Search for the cell housing the specified text and yield its [x, y] center coordinate. 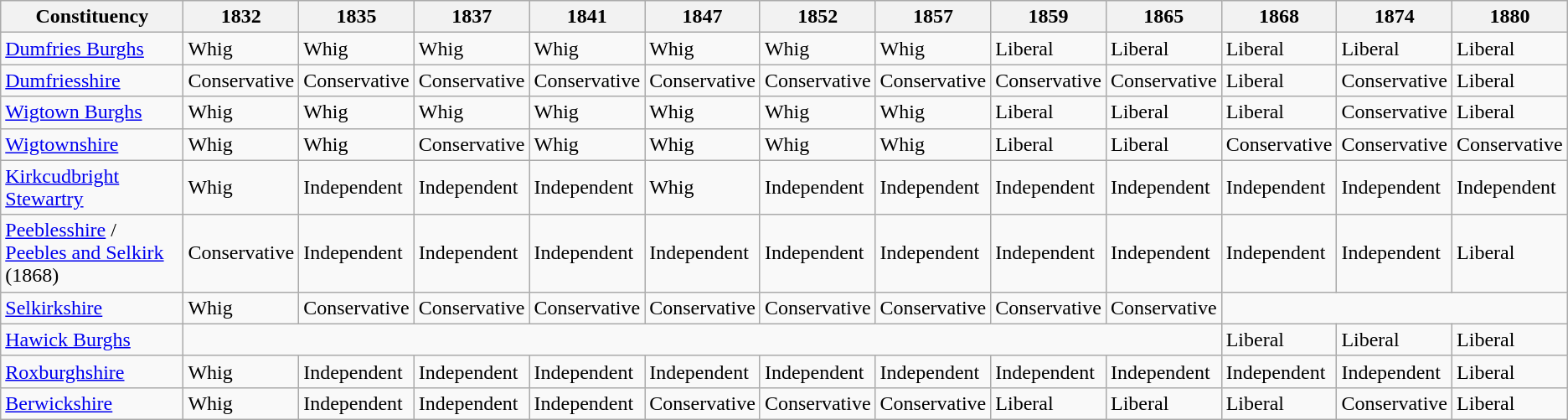
1852 [818, 17]
Wigtownshire [92, 144]
1880 [1510, 17]
Constituency [92, 17]
1868 [1279, 17]
Kirkcudbright Stewartry [92, 188]
1874 [1395, 17]
Hawick Burghs [92, 340]
Peeblesshire / Peebles and Selkirk (1868) [92, 253]
Selkirkshire [92, 308]
1832 [241, 17]
Roxburghshire [92, 371]
1841 [587, 17]
Dumfries Burghs [92, 49]
Wigtown Burghs [92, 112]
Berwickshire [92, 403]
1847 [703, 17]
1859 [1049, 17]
1857 [933, 17]
1865 [1163, 17]
1837 [472, 17]
1835 [357, 17]
Dumfriesshire [92, 80]
